Determine the [X, Y] coordinate at the center of the cell enclosing the given text.  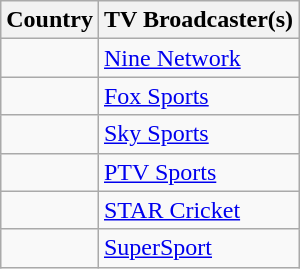
PTV Sports [198, 172]
Country [50, 20]
SuperSport [198, 248]
Fox Sports [198, 96]
Sky Sports [198, 134]
TV Broadcaster(s) [198, 20]
STAR Cricket [198, 210]
Nine Network [198, 58]
